Identify which cell holds the provided text, then report its [x, y] central coordinate. 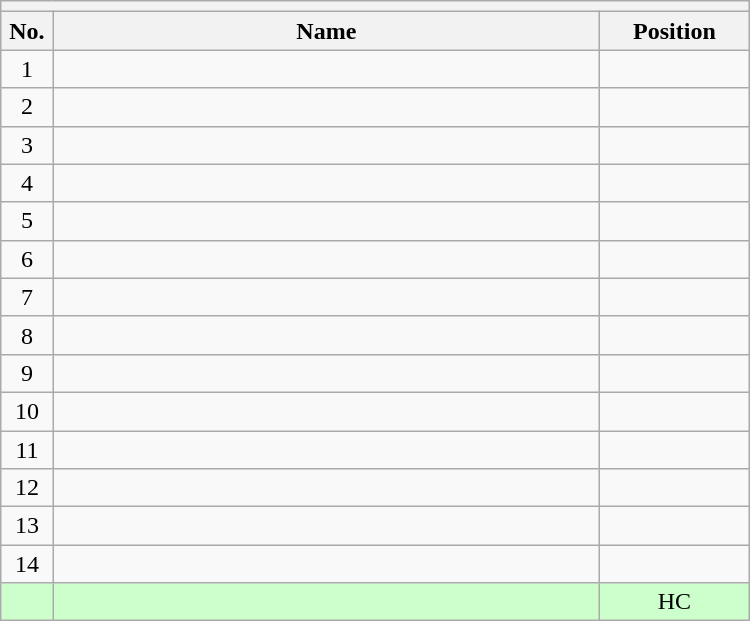
3 [27, 145]
Name [326, 31]
HC [675, 602]
12 [27, 488]
8 [27, 335]
10 [27, 411]
13 [27, 526]
7 [27, 297]
11 [27, 449]
5 [27, 221]
14 [27, 564]
6 [27, 259]
1 [27, 69]
2 [27, 107]
4 [27, 183]
No. [27, 31]
Position [675, 31]
9 [27, 373]
